Locate the cell with the specified text and output its [X, Y] center coordinate. 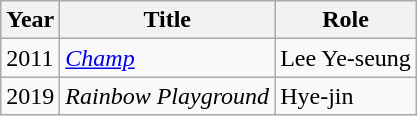
Lee Ye-seung [346, 58]
Year [30, 20]
Title [168, 20]
Role [346, 20]
2011 [30, 58]
Rainbow Playground [168, 96]
2019 [30, 96]
Champ [168, 58]
Hye-jin [346, 96]
